Search for the cell housing the specified text and yield its (x, y) center coordinate. 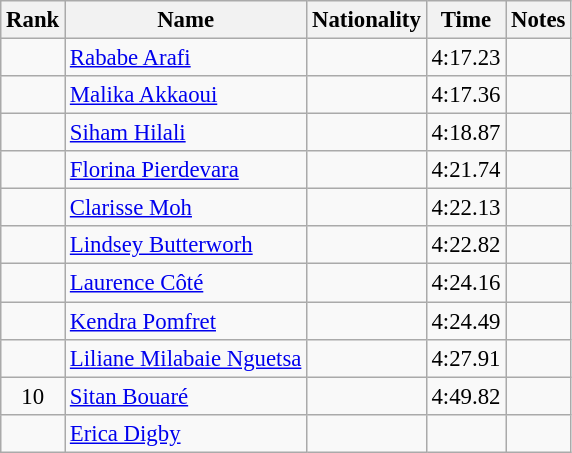
Sitan Bouaré (186, 396)
4:18.87 (466, 133)
4:24.49 (466, 321)
4:17.36 (466, 95)
Kendra Pomfret (186, 321)
Name (186, 20)
10 (33, 396)
Laurence Côté (186, 283)
Erica Digby (186, 433)
Rank (33, 20)
Notes (538, 20)
Siham Hilali (186, 133)
4:24.16 (466, 283)
4:22.82 (466, 245)
4:21.74 (466, 170)
Time (466, 20)
4:22.13 (466, 208)
Clarisse Moh (186, 208)
4:17.23 (466, 58)
Florina Pierdevara (186, 170)
4:49.82 (466, 396)
Rababe Arafi (186, 58)
4:27.91 (466, 358)
Malika Akkaoui (186, 95)
Nationality (366, 20)
Liliane Milabaie Nguetsa (186, 358)
Lindsey Butterworh (186, 245)
